Pinpoint the cell where the given text exists, returning its [X, Y] midpoint coordinate. 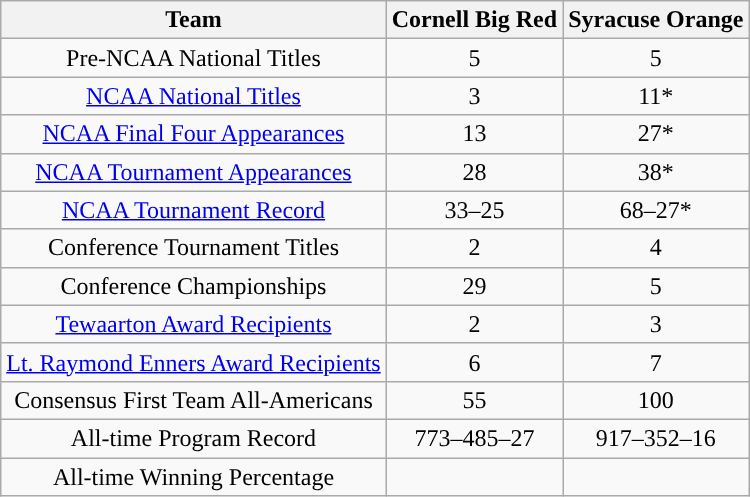
Syracuse Orange [656, 20]
Conference Tournament Titles [194, 248]
Lt. Raymond Enners Award Recipients [194, 362]
917–352–16 [656, 438]
68–27* [656, 210]
NCAA Final Four Appearances [194, 134]
6 [474, 362]
11* [656, 96]
28 [474, 172]
Conference Championships [194, 286]
Cornell Big Red [474, 20]
55 [474, 400]
Team [194, 20]
4 [656, 248]
NCAA Tournament Record [194, 210]
773–485–27 [474, 438]
29 [474, 286]
27* [656, 134]
100 [656, 400]
NCAA National Titles [194, 96]
33–25 [474, 210]
All-time Winning Percentage [194, 477]
13 [474, 134]
Pre-NCAA National Titles [194, 58]
Tewaarton Award Recipients [194, 324]
38* [656, 172]
7 [656, 362]
NCAA Tournament Appearances [194, 172]
Consensus First Team All-Americans [194, 400]
All-time Program Record [194, 438]
